Determine the (x, y) coordinate at the center of the cell enclosing the given text.  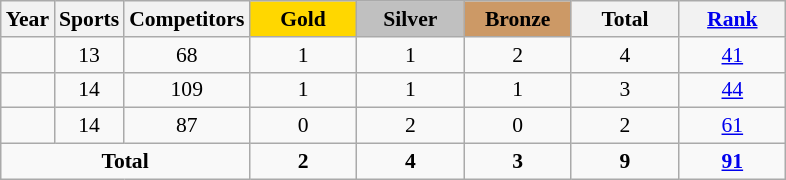
41 (732, 55)
9 (624, 162)
Rank (732, 19)
87 (186, 126)
13 (89, 55)
61 (732, 126)
44 (732, 90)
Competitors (186, 19)
Silver (410, 19)
109 (186, 90)
91 (732, 162)
Year (28, 19)
Bronze (518, 19)
Sports (89, 19)
68 (186, 55)
Gold (302, 19)
